From the cell containing the given text, extract its center point as (x, y) coordinate. 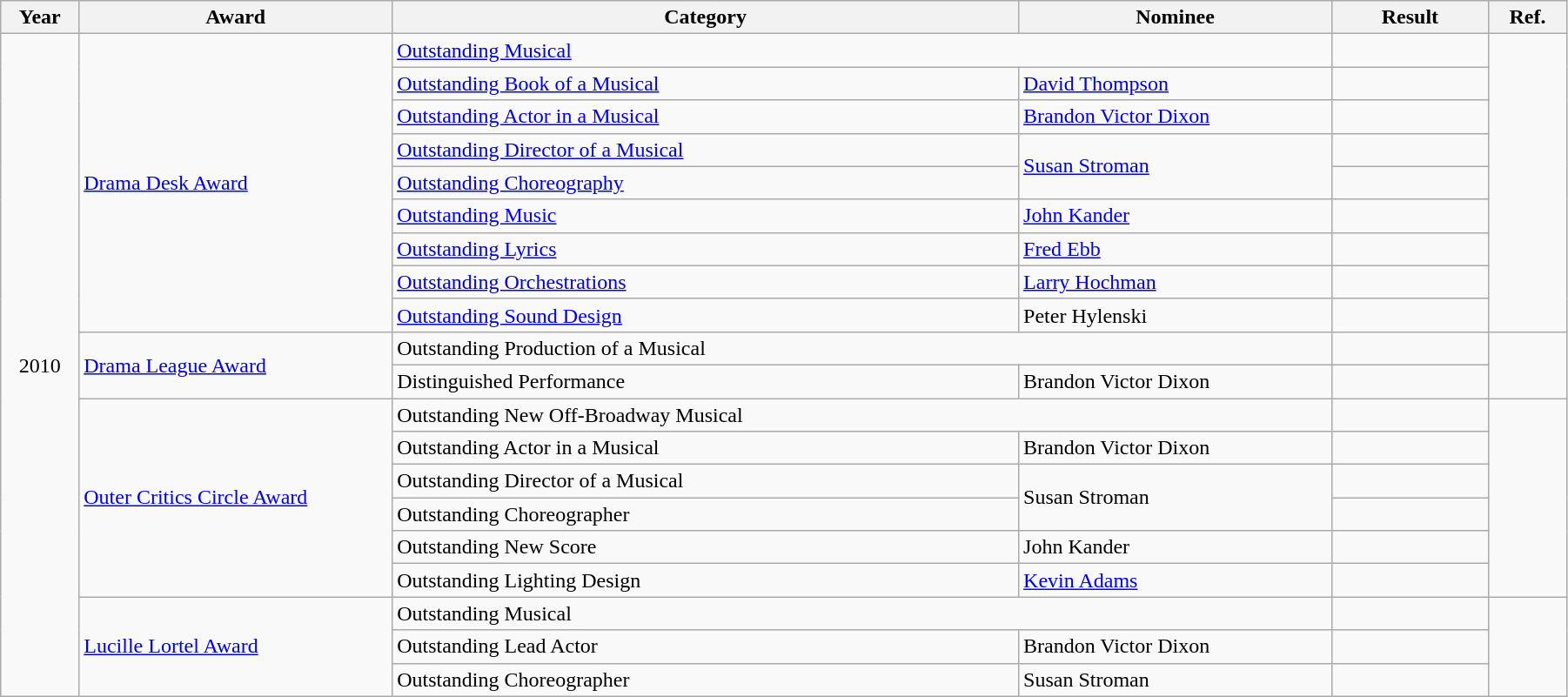
Ref. (1527, 17)
Outstanding Lighting Design (706, 580)
Outstanding Lead Actor (706, 647)
Result (1410, 17)
Outstanding Lyrics (706, 249)
David Thompson (1176, 84)
Drama League Award (236, 365)
Drama Desk Award (236, 183)
Outstanding Book of a Musical (706, 84)
Award (236, 17)
Outstanding New Score (706, 547)
Distinguished Performance (706, 381)
Category (706, 17)
Fred Ebb (1176, 249)
Nominee (1176, 17)
Peter Hylenski (1176, 315)
Outstanding Sound Design (706, 315)
Year (40, 17)
Kevin Adams (1176, 580)
Outstanding Choreography (706, 183)
Outstanding Production of a Musical (862, 348)
Larry Hochman (1176, 282)
Outstanding Orchestrations (706, 282)
Outer Critics Circle Award (236, 498)
Outstanding New Off-Broadway Musical (862, 415)
Lucille Lortel Award (236, 647)
2010 (40, 365)
Outstanding Music (706, 216)
